Provide the [x, y] coordinate of the cell's center where the given text is located.  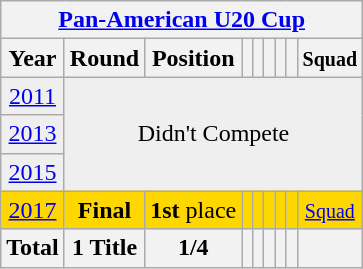
2011 [33, 96]
2013 [33, 134]
Didn't Compete [213, 134]
2017 [33, 210]
Position [194, 58]
Total [33, 248]
Final [104, 210]
2015 [33, 172]
1/4 [194, 248]
Year [33, 58]
1 Title [104, 248]
1st place [194, 210]
Round [104, 58]
Pan-American U20 Cup [182, 20]
